Provide the [X, Y] coordinate of the cell's center where the given text is located.  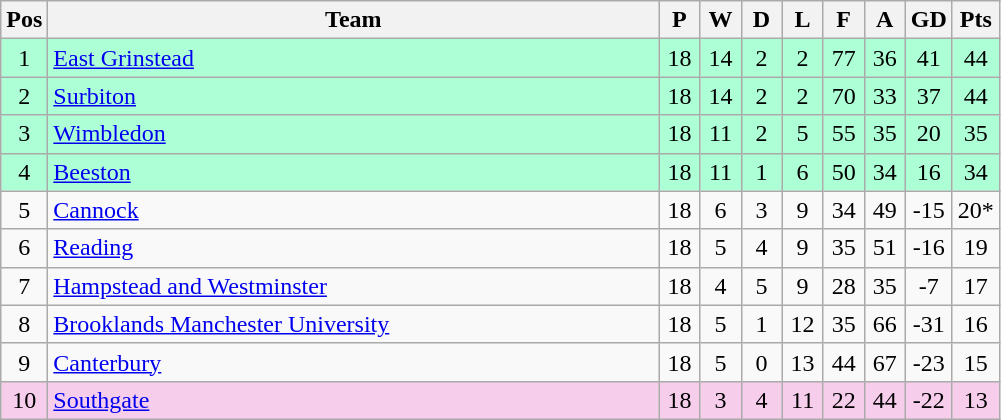
49 [884, 210]
67 [884, 362]
F [844, 20]
12 [802, 324]
Hampstead and Westminster [354, 286]
17 [976, 286]
10 [24, 400]
Canterbury [354, 362]
Reading [354, 248]
15 [976, 362]
A [884, 20]
L [802, 20]
22 [844, 400]
-22 [928, 400]
W [720, 20]
20 [928, 134]
70 [844, 96]
Beeston [354, 172]
-31 [928, 324]
Team [354, 20]
Southgate [354, 400]
36 [884, 58]
Brooklands Manchester University [354, 324]
28 [844, 286]
51 [884, 248]
Cannock [354, 210]
50 [844, 172]
7 [24, 286]
19 [976, 248]
37 [928, 96]
Wimbledon [354, 134]
41 [928, 58]
East Grinstead [354, 58]
8 [24, 324]
-23 [928, 362]
20* [976, 210]
66 [884, 324]
Pos [24, 20]
55 [844, 134]
-15 [928, 210]
77 [844, 58]
-16 [928, 248]
33 [884, 96]
-7 [928, 286]
D [762, 20]
0 [762, 362]
Pts [976, 20]
Surbiton [354, 96]
GD [928, 20]
P [680, 20]
